Output the (X, Y) coordinate of the center of the cell containing the given text.  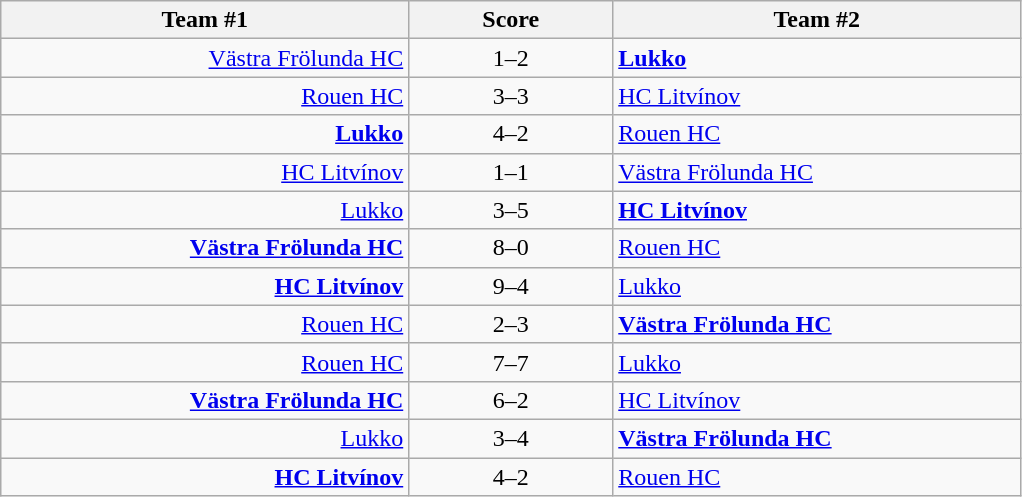
6–2 (511, 400)
1–2 (511, 58)
2–3 (511, 324)
Team #1 (205, 20)
8–0 (511, 248)
1–1 (511, 172)
3–4 (511, 438)
9–4 (511, 286)
7–7 (511, 362)
Score (511, 20)
3–3 (511, 96)
Team #2 (817, 20)
3–5 (511, 210)
